Detect which cell encompasses the target text, then output its [X, Y] center coordinate. 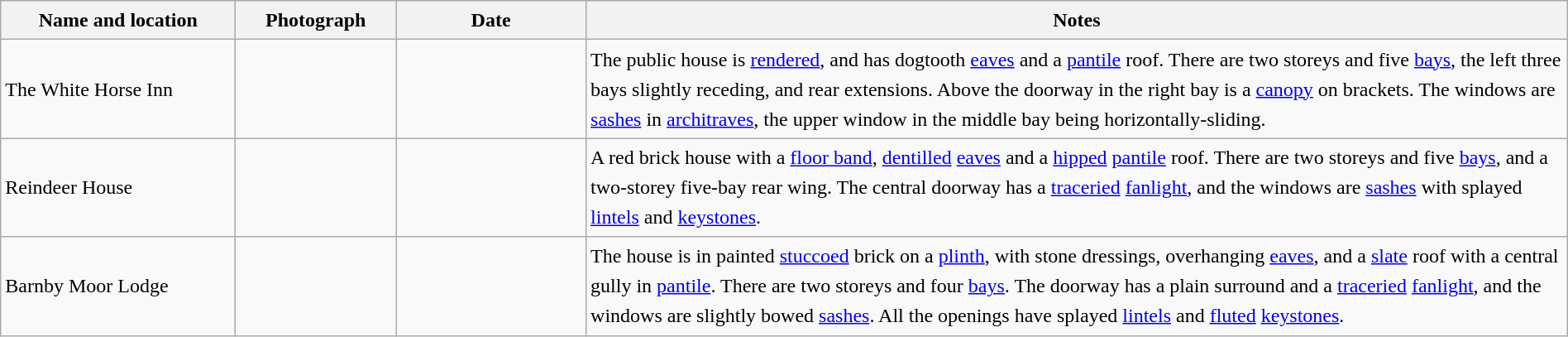
Notes [1077, 20]
Reindeer House [118, 187]
Date [491, 20]
The White Horse Inn [118, 89]
Barnby Moor Lodge [118, 286]
Photograph [316, 20]
Name and location [118, 20]
